Identify which cell holds the provided text, then report its (X, Y) central coordinate. 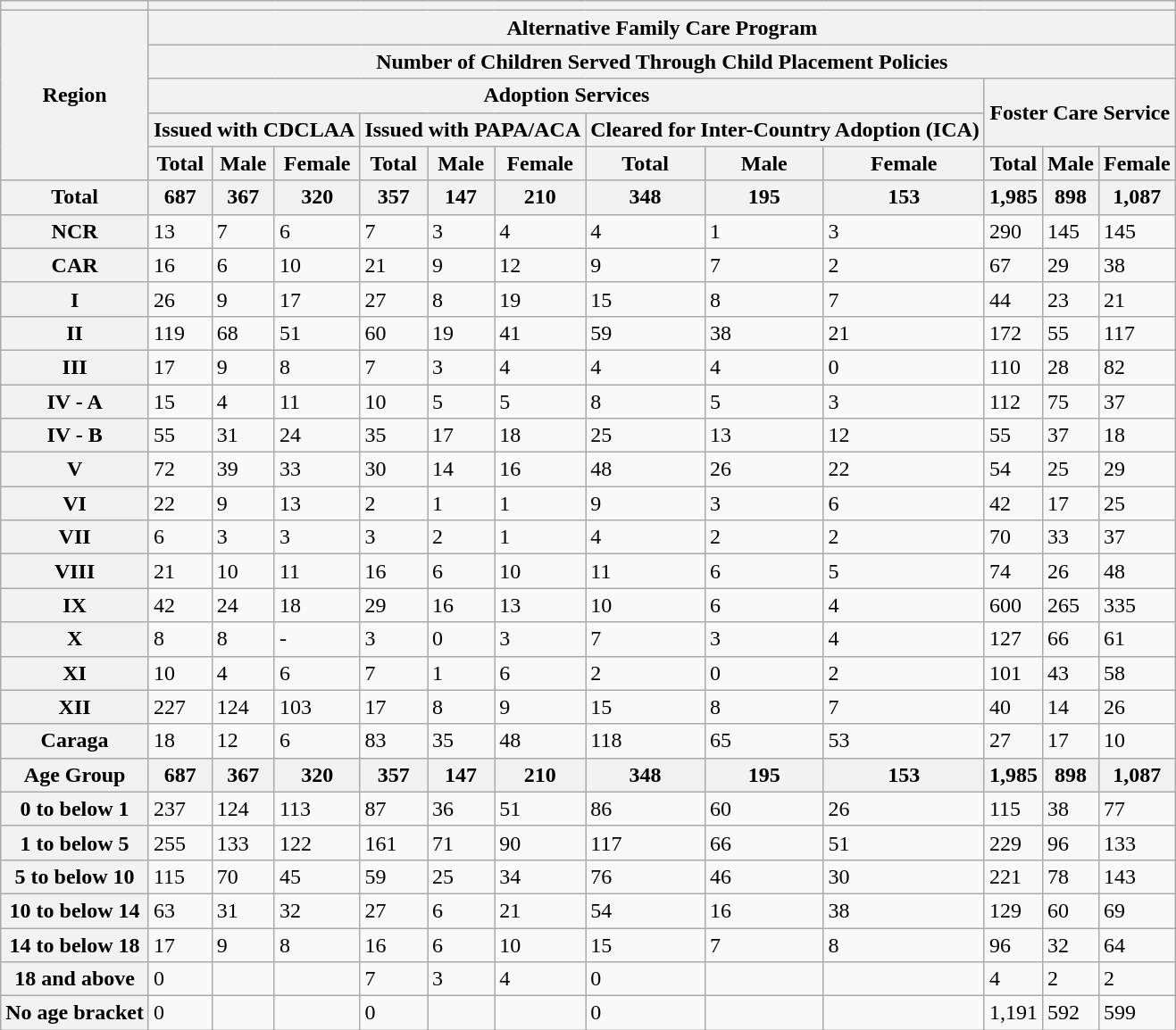
NCR (75, 231)
129 (1013, 910)
X (75, 639)
229 (1013, 843)
255 (180, 843)
1 to below 5 (75, 843)
58 (1137, 673)
VII (75, 537)
72 (180, 469)
143 (1137, 876)
71 (461, 843)
34 (540, 876)
V (75, 469)
39 (243, 469)
161 (394, 843)
Adoption Services (566, 96)
Issued with PAPA/ACA (473, 129)
112 (1013, 401)
46 (764, 876)
28 (1070, 367)
Number of Children Served Through Child Placement Policies (662, 62)
Caraga (75, 741)
No age bracket (75, 1013)
87 (394, 809)
78 (1070, 876)
227 (180, 707)
- (316, 639)
VI (75, 503)
36 (461, 809)
I (75, 299)
64 (1137, 945)
127 (1013, 639)
44 (1013, 299)
237 (180, 809)
82 (1137, 367)
0 to below 1 (75, 809)
335 (1137, 605)
IX (75, 605)
101 (1013, 673)
23 (1070, 299)
40 (1013, 707)
1,191 (1013, 1013)
113 (316, 809)
41 (540, 333)
67 (1013, 265)
122 (316, 843)
74 (1013, 571)
75 (1070, 401)
Foster Care Service (1080, 112)
18 and above (75, 979)
43 (1070, 673)
290 (1013, 231)
110 (1013, 367)
90 (540, 843)
119 (180, 333)
10 to below 14 (75, 910)
65 (764, 741)
XI (75, 673)
III (75, 367)
172 (1013, 333)
61 (1137, 639)
II (75, 333)
83 (394, 741)
14 to below 18 (75, 945)
221 (1013, 876)
VIII (75, 571)
86 (646, 809)
265 (1070, 605)
Alternative Family Care Program (662, 28)
63 (180, 910)
592 (1070, 1013)
Cleared for Inter-Country Adoption (ICA) (786, 129)
68 (243, 333)
45 (316, 876)
600 (1013, 605)
118 (646, 741)
IV - A (75, 401)
53 (904, 741)
5 to below 10 (75, 876)
Region (75, 96)
CAR (75, 265)
Issued with CDCLAA (254, 129)
XII (75, 707)
599 (1137, 1013)
IV - B (75, 436)
69 (1137, 910)
103 (316, 707)
77 (1137, 809)
Age Group (75, 775)
76 (646, 876)
